Provide the (X, Y) coordinate of the cell's center where the given text is located.  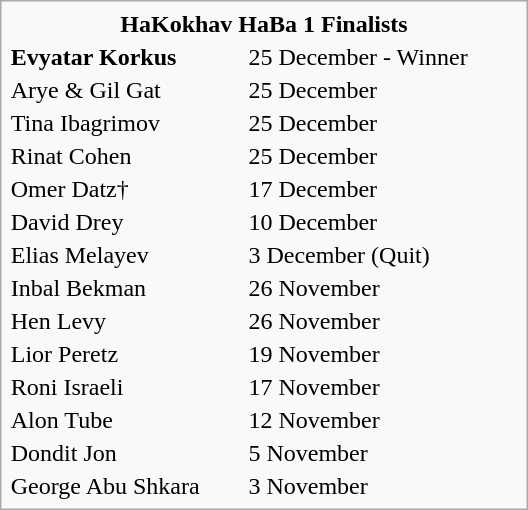
Lior Peretz (126, 354)
10 December (383, 222)
Dondit Jon (126, 453)
12 November (383, 420)
Rinat Cohen (126, 156)
Arye & Gil Gat (126, 90)
3 November (383, 486)
3 December (Quit) (383, 255)
19 November (383, 354)
Inbal Bekman (126, 288)
17 December (383, 189)
Omer Datz† (126, 189)
Hen Levy (126, 321)
Tina Ibagrimov (126, 123)
David Drey (126, 222)
25 December - Winner (383, 57)
George Abu Shkara (126, 486)
17 November (383, 387)
Elias Melayev (126, 255)
HaKokhav HaBa 1 Finalists (264, 24)
Alon Tube (126, 420)
5 November (383, 453)
Roni Israeli (126, 387)
Evyatar Korkus (126, 57)
